Identify which cell holds the provided text, then report its (X, Y) central coordinate. 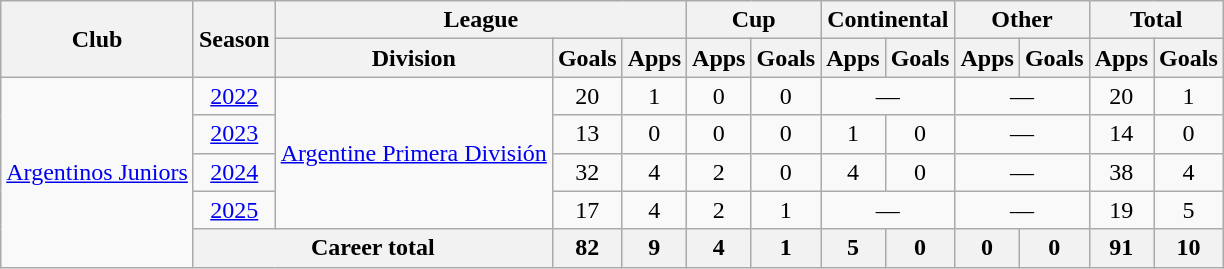
14 (1121, 134)
Cup (754, 20)
82 (587, 248)
Other (1022, 20)
9 (654, 248)
2025 (234, 210)
Continental (888, 20)
17 (587, 210)
91 (1121, 248)
38 (1121, 172)
2023 (234, 134)
2022 (234, 96)
Argentinos Juniors (98, 172)
Season (234, 39)
Career total (372, 248)
League (480, 20)
19 (1121, 210)
2024 (234, 172)
Club (98, 39)
32 (587, 172)
Argentine Primera División (414, 153)
Division (414, 58)
13 (587, 134)
Total (1156, 20)
10 (1189, 248)
